Determine the (x, y) coordinate at the center of the cell enclosing the given text.  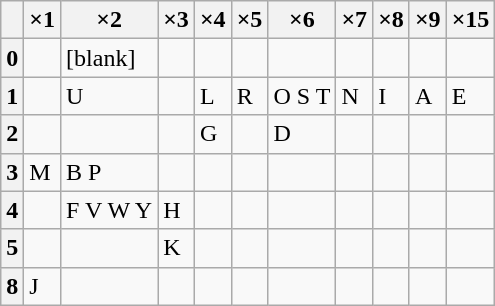
A (428, 96)
I (392, 96)
5 (12, 248)
×6 (302, 20)
[blank] (110, 58)
L (212, 96)
O S T (302, 96)
B P (110, 172)
K (176, 248)
×15 (470, 20)
E (470, 96)
×7 (354, 20)
×3 (176, 20)
×9 (428, 20)
F V W Y (110, 210)
×4 (212, 20)
H (176, 210)
×8 (392, 20)
D (302, 134)
×2 (110, 20)
8 (12, 286)
×5 (250, 20)
1 (12, 96)
4 (12, 210)
M (42, 172)
R (250, 96)
×1 (42, 20)
G (212, 134)
N (354, 96)
3 (12, 172)
U (110, 96)
2 (12, 134)
0 (12, 58)
J (42, 286)
